Identify which cell holds the provided text, then report its (x, y) central coordinate. 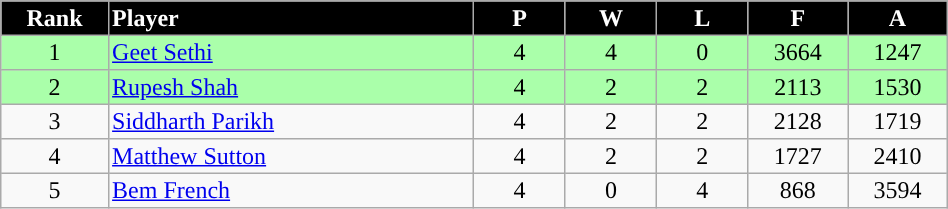
868 (798, 190)
Geet Sethi (291, 52)
1719 (898, 121)
A (898, 18)
1247 (898, 52)
Matthew Sutton (291, 156)
P (520, 18)
Rupesh Shah (291, 87)
1530 (898, 87)
Player (291, 18)
Bem French (291, 190)
1727 (798, 156)
2128 (798, 121)
Rank (55, 18)
5 (55, 190)
Siddharth Parikh (291, 121)
1 (55, 52)
2410 (898, 156)
F (798, 18)
3594 (898, 190)
3664 (798, 52)
L (702, 18)
3 (55, 121)
W (610, 18)
2113 (798, 87)
